Find where the given text appears and provide that cell's center as [x, y] coordinate. 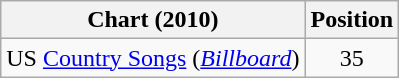
US Country Songs (Billboard) [153, 58]
Position [352, 20]
35 [352, 58]
Chart (2010) [153, 20]
